From the cell containing the given text, extract its center point as (X, Y) coordinate. 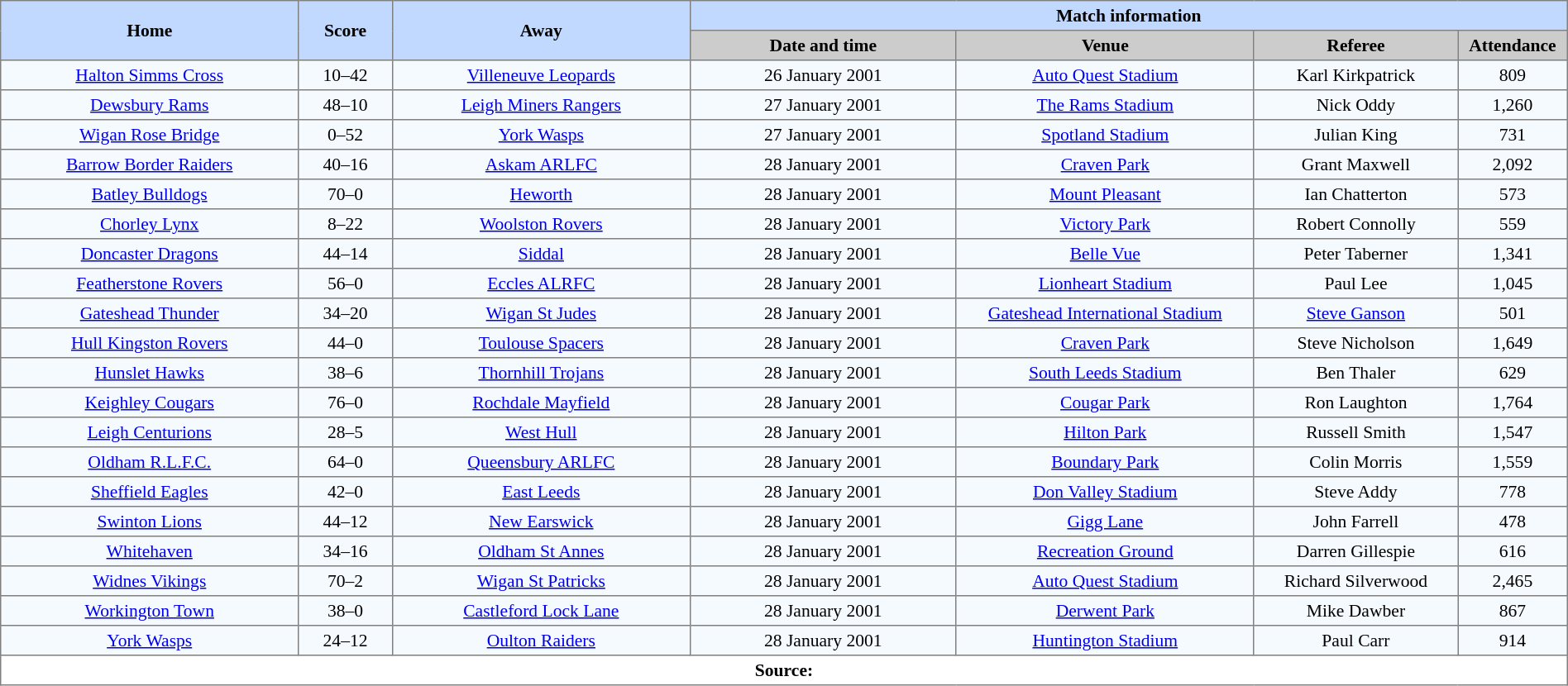
Widnes Vikings (150, 581)
501 (1513, 313)
Chorley Lynx (150, 224)
Askam ARLFC (541, 164)
Castleford Lock Lane (541, 611)
48–10 (346, 105)
Wigan St Patricks (541, 581)
38–0 (346, 611)
44–14 (346, 254)
Thornhill Trojans (541, 373)
Mike Dawber (1355, 611)
616 (1513, 551)
Woolston Rovers (541, 224)
Batley Bulldogs (150, 194)
Oldham St Annes (541, 551)
Queensbury ARLFC (541, 462)
44–12 (346, 522)
70–2 (346, 581)
Sheffield Eagles (150, 492)
Robert Connolly (1355, 224)
Wigan Rose Bridge (150, 135)
629 (1513, 373)
Oulton Raiders (541, 641)
Leigh Centurions (150, 432)
914 (1513, 641)
478 (1513, 522)
809 (1513, 75)
Home (150, 31)
42–0 (346, 492)
64–0 (346, 462)
Paul Lee (1355, 283)
Peter Taberner (1355, 254)
Paul Carr (1355, 641)
Steve Ganson (1355, 313)
East Leeds (541, 492)
Derwent Park (1105, 611)
Wigan St Judes (541, 313)
Julian King (1355, 135)
Boundary Park (1105, 462)
Hunslet Hawks (150, 373)
76–0 (346, 403)
1,547 (1513, 432)
Referee (1355, 45)
Keighley Cougars (150, 403)
24–12 (346, 641)
Karl Kirkpatrick (1355, 75)
1,764 (1513, 403)
573 (1513, 194)
Match information (1128, 16)
Away (541, 31)
Halton Simms Cross (150, 75)
Don Valley Stadium (1105, 492)
1,260 (1513, 105)
Leigh Miners Rangers (541, 105)
Nick Oddy (1355, 105)
The Rams Stadium (1105, 105)
Ian Chatterton (1355, 194)
Hull Kingston Rovers (150, 343)
28–5 (346, 432)
Gateshead International Stadium (1105, 313)
Steve Nicholson (1355, 343)
Gigg Lane (1105, 522)
Huntington Stadium (1105, 641)
Oldham R.L.F.C. (150, 462)
Attendance (1513, 45)
Swinton Lions (150, 522)
Date and time (823, 45)
867 (1513, 611)
West Hull (541, 432)
731 (1513, 135)
Hilton Park (1105, 432)
1,341 (1513, 254)
44–0 (346, 343)
8–22 (346, 224)
Venue (1105, 45)
778 (1513, 492)
Eccles ALRFC (541, 283)
Workington Town (150, 611)
Siddal (541, 254)
Dewsbury Rams (150, 105)
70–0 (346, 194)
Whitehaven (150, 551)
1,559 (1513, 462)
Grant Maxwell (1355, 164)
John Farrell (1355, 522)
2,092 (1513, 164)
26 January 2001 (823, 75)
Victory Park (1105, 224)
Barrow Border Raiders (150, 164)
0–52 (346, 135)
Ron Laughton (1355, 403)
Villeneuve Leopards (541, 75)
Colin Morris (1355, 462)
38–6 (346, 373)
Recreation Ground (1105, 551)
10–42 (346, 75)
Lionheart Stadium (1105, 283)
Darren Gillespie (1355, 551)
Belle Vue (1105, 254)
Steve Addy (1355, 492)
559 (1513, 224)
40–16 (346, 164)
56–0 (346, 283)
Heworth (541, 194)
34–16 (346, 551)
Richard Silverwood (1355, 581)
Ben Thaler (1355, 373)
Featherstone Rovers (150, 283)
New Earswick (541, 522)
Toulouse Spacers (541, 343)
Rochdale Mayfield (541, 403)
Russell Smith (1355, 432)
Gateshead Thunder (150, 313)
34–20 (346, 313)
Score (346, 31)
Spotland Stadium (1105, 135)
2,465 (1513, 581)
1,045 (1513, 283)
Doncaster Dragons (150, 254)
Cougar Park (1105, 403)
Mount Pleasant (1105, 194)
South Leeds Stadium (1105, 373)
Source: (784, 670)
1,649 (1513, 343)
